Capture the cell that displays the provided text and extract its (X, Y) central coordinate. 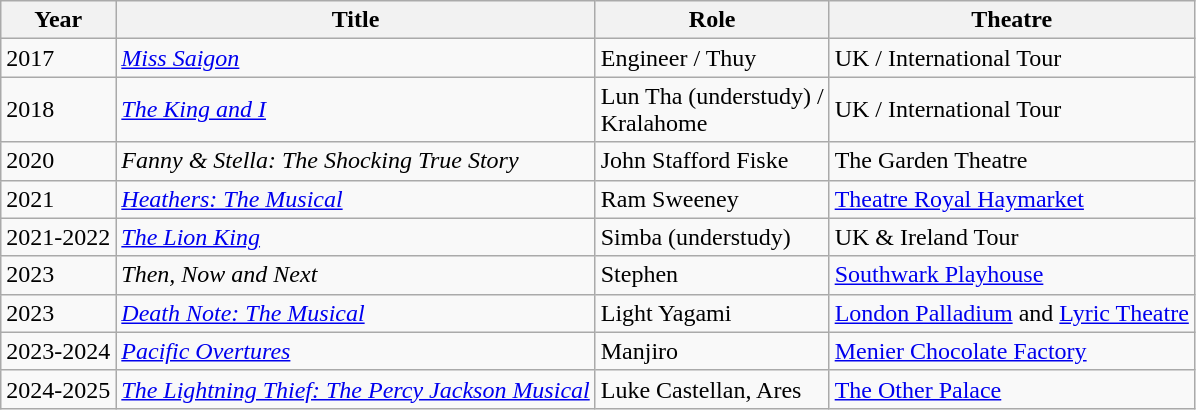
Pacific Overtures (356, 351)
Then, Now and Next (356, 275)
2018 (58, 110)
UK & Ireland Tour (1012, 237)
Fanny & Stella: The Shocking True Story (356, 161)
Menier Chocolate Factory (1012, 351)
John Stafford Fiske (712, 161)
2021 (58, 199)
The Lightning Thief: The Percy Jackson Musical (356, 389)
Simba (understudy) (712, 237)
Heathers: The Musical (356, 199)
Death Note: The Musical (356, 313)
Stephen (712, 275)
The Lion King (356, 237)
Role (712, 20)
2020 (58, 161)
The King and I (356, 110)
Theatre Royal Haymarket (1012, 199)
Southwark Playhouse (1012, 275)
Light Yagami (712, 313)
2017 (58, 58)
Luke Castellan, Ares (712, 389)
The Garden Theatre (1012, 161)
Title (356, 20)
2021-2022 (58, 237)
Lun Tha (understudy) /Kralahome (712, 110)
Miss Saigon (356, 58)
Ram Sweeney (712, 199)
London Palladium and Lyric Theatre (1012, 313)
Theatre (1012, 20)
Manjiro (712, 351)
The Other Palace (1012, 389)
Year (58, 20)
2024-2025 (58, 389)
2023-2024 (58, 351)
Engineer / Thuy (712, 58)
